Determine the (X, Y) coordinate at the center of the cell enclosing the given text.  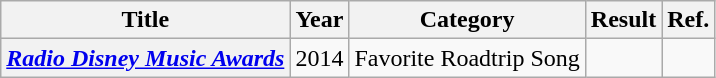
2014 (320, 58)
Category (467, 20)
Ref. (688, 20)
Radio Disney Music Awards (146, 58)
Favorite Roadtrip Song (467, 58)
Result (623, 20)
Title (146, 20)
Year (320, 20)
